Provide the [X, Y] coordinate of the cell's center where the given text is located.  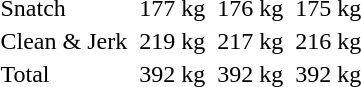
217 kg [250, 41]
219 kg [172, 41]
